Extract the (X, Y) coordinate from the center of the cell holding the provided text.  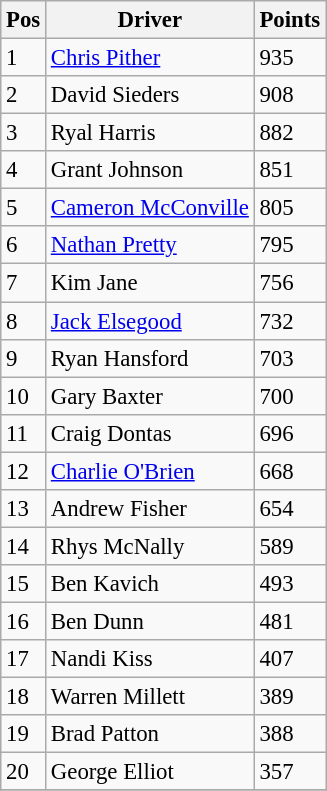
2 (24, 95)
Charlie O'Brien (150, 471)
Pos (24, 20)
17 (24, 659)
481 (290, 621)
756 (290, 283)
12 (24, 471)
14 (24, 546)
Ryal Harris (150, 133)
Gary Baxter (150, 396)
6 (24, 245)
Ben Kavich (150, 584)
851 (290, 170)
696 (290, 433)
Chris Pither (150, 58)
13 (24, 509)
19 (24, 734)
493 (290, 584)
Warren Millett (150, 697)
4 (24, 170)
Andrew Fisher (150, 509)
20 (24, 772)
David Sieders (150, 95)
407 (290, 659)
654 (290, 509)
388 (290, 734)
882 (290, 133)
Jack Elsegood (150, 321)
357 (290, 772)
Rhys McNally (150, 546)
9 (24, 358)
795 (290, 245)
Grant Johnson (150, 170)
18 (24, 697)
7 (24, 283)
George Elliot (150, 772)
589 (290, 546)
Nathan Pretty (150, 245)
703 (290, 358)
Ryan Hansford (150, 358)
3 (24, 133)
805 (290, 208)
5 (24, 208)
Driver (150, 20)
15 (24, 584)
8 (24, 321)
Points (290, 20)
Nandi Kiss (150, 659)
Ben Dunn (150, 621)
Craig Dontas (150, 433)
935 (290, 58)
11 (24, 433)
Brad Patton (150, 734)
Cameron McConville (150, 208)
700 (290, 396)
668 (290, 471)
10 (24, 396)
389 (290, 697)
16 (24, 621)
Kim Jane (150, 283)
732 (290, 321)
1 (24, 58)
908 (290, 95)
